From the cell containing the given text, extract its center point as [x, y] coordinate. 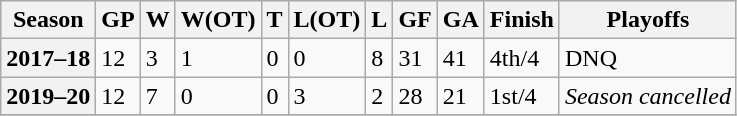
W(OT) [218, 20]
L [380, 20]
4th/4 [522, 58]
7 [158, 96]
Finish [522, 20]
Season cancelled [648, 96]
Season [48, 20]
1st/4 [522, 96]
W [158, 20]
8 [380, 58]
2019–20 [48, 96]
31 [415, 58]
L(OT) [327, 20]
DNQ [648, 58]
Playoffs [648, 20]
21 [460, 96]
28 [415, 96]
GA [460, 20]
2 [380, 96]
41 [460, 58]
2017–18 [48, 58]
GF [415, 20]
1 [218, 58]
T [274, 20]
GP [118, 20]
